Output the (x, y) coordinate of the center of the cell containing the given text.  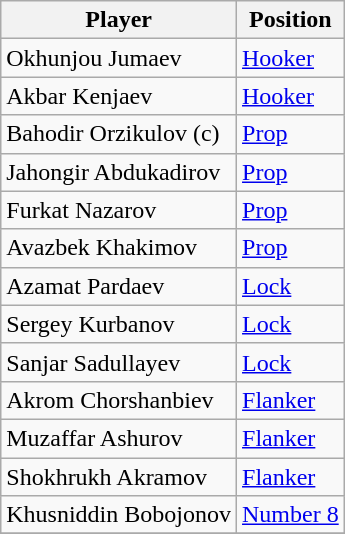
Furkat Nazarov (119, 210)
Player (119, 20)
Muzaffar Ashurov (119, 438)
Sanjar Sadullayev (119, 362)
Akbar Kenjaev (119, 96)
Okhunjou Jumaev (119, 58)
Number 8 (291, 515)
Bahodir Orzikulov (c) (119, 134)
Sergey Kurbanov (119, 324)
Avazbek Khakimov (119, 248)
Azamat Pardaev (119, 286)
Jahongir Abdukadirov (119, 172)
Shokhrukh Akramov (119, 477)
Akrom Chorshanbiev (119, 400)
Khusniddin Bobojonov (119, 515)
Position (291, 20)
